Capture the cell that displays the provided text and extract its [X, Y] central coordinate. 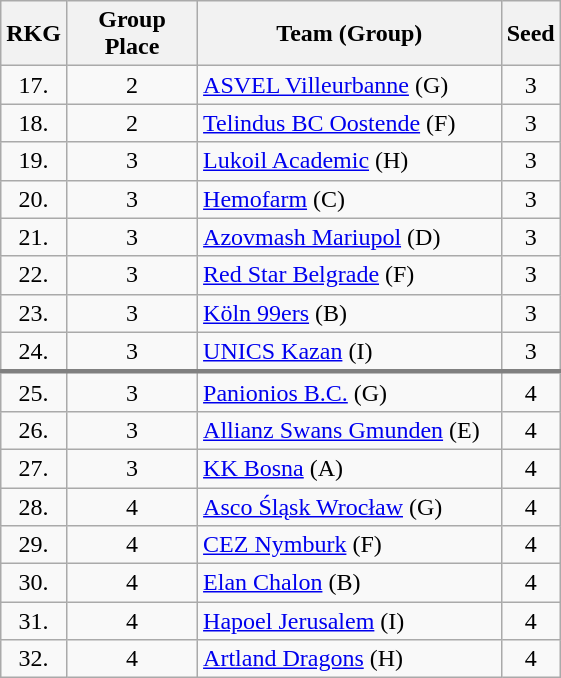
Team (Group) [350, 34]
26. [34, 430]
Köln 99ers (B) [350, 313]
19. [34, 161]
Allianz Swans Gmunden (E) [350, 430]
Hemofarm (C) [350, 199]
ASVEL Villeurbanne (G) [350, 85]
RKG [34, 34]
23. [34, 313]
Azovmash Mariupol (D) [350, 237]
21. [34, 237]
30. [34, 583]
Artland Dragons (H) [350, 659]
18. [34, 123]
Lukoil Academic (H) [350, 161]
20. [34, 199]
Asco Śląsk Wrocław (G) [350, 507]
Seed [530, 34]
25. [34, 392]
Panionios B.C. (G) [350, 392]
Group Place [132, 34]
UNICS Kazan (I) [350, 352]
31. [34, 621]
27. [34, 468]
22. [34, 275]
CEZ Nymburk (F) [350, 545]
17. [34, 85]
28. [34, 507]
32. [34, 659]
Elan Chalon (B) [350, 583]
24. [34, 352]
Telindus BC Oostende (F) [350, 123]
KK Bosna (A) [350, 468]
29. [34, 545]
Red Star Belgrade (F) [350, 275]
Hapoel Jerusalem (I) [350, 621]
